Scan for the cell matching the given text and deliver its [X, Y] coordinate at center. 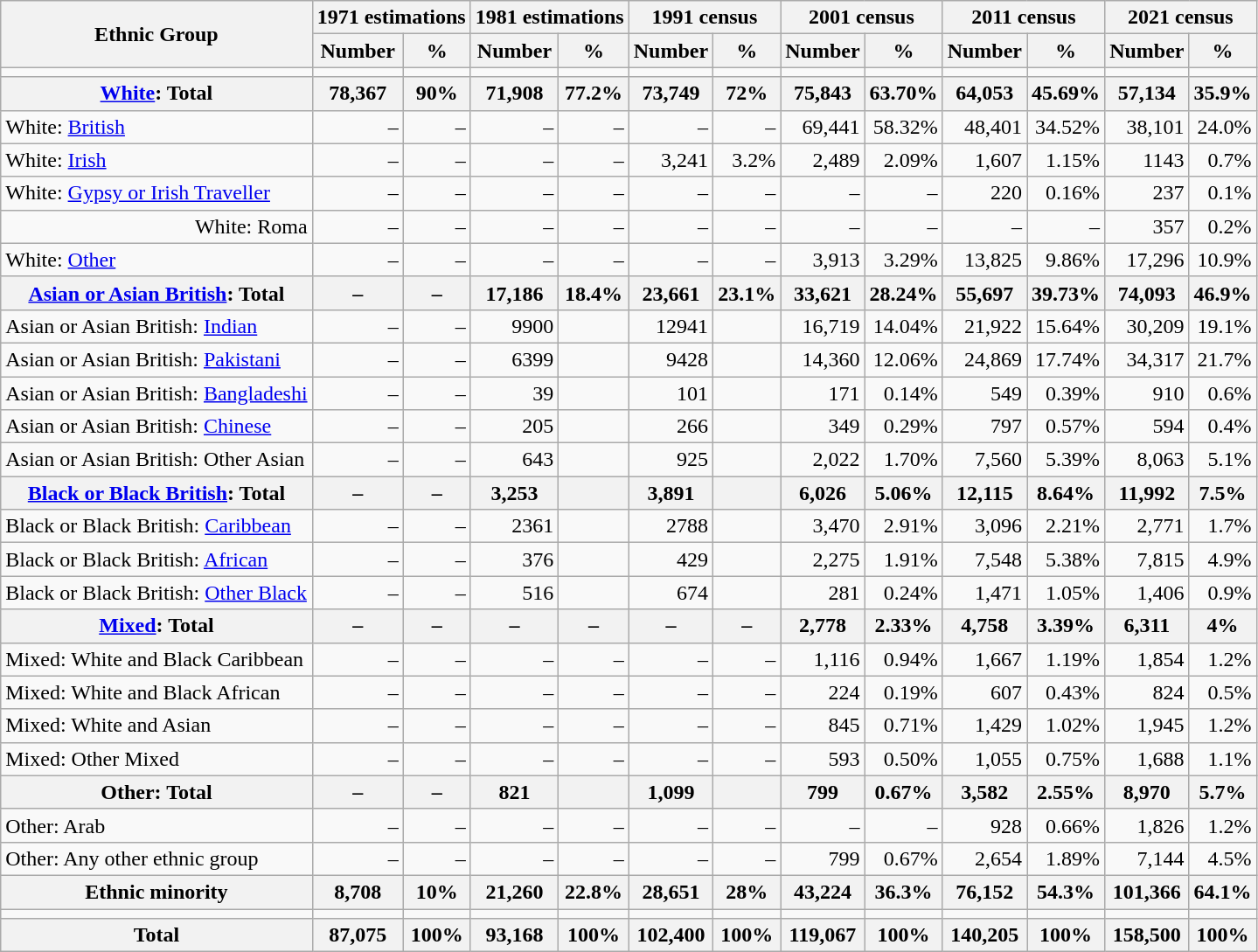
6399 [514, 359]
7,144 [1147, 858]
Ethnic minority [156, 892]
0.39% [1067, 393]
Black or Black British: Caribbean [156, 526]
Asian or Asian British: Bangladeshi [156, 393]
46.9% [1222, 293]
1.02% [1067, 726]
76,152 [984, 892]
4% [1222, 626]
5.1% [1222, 460]
54.3% [1067, 892]
14.04% [904, 326]
Other: Arab [156, 825]
12,115 [984, 493]
22.8% [594, 892]
0.24% [904, 593]
6,311 [1147, 626]
23,661 [671, 293]
3,470 [823, 526]
5.7% [1222, 792]
0.19% [904, 692]
Total [156, 935]
0.1% [1222, 193]
63.70% [904, 94]
43,224 [823, 892]
205 [514, 427]
1.05% [1067, 593]
2021 census [1180, 17]
4,758 [984, 626]
2,654 [984, 858]
1,116 [823, 659]
376 [514, 559]
71,908 [514, 94]
1,667 [984, 659]
1,055 [984, 759]
6,026 [823, 493]
2.09% [904, 160]
3.2% [747, 160]
38,101 [1147, 127]
2,022 [823, 460]
5.38% [1067, 559]
Mixed: White and Asian [156, 726]
266 [671, 427]
158,500 [1147, 935]
0.4% [1222, 427]
23.1% [747, 293]
10% [437, 892]
7.5% [1222, 493]
1,406 [1147, 593]
101,366 [1147, 892]
928 [984, 825]
3,241 [671, 160]
1.70% [904, 460]
516 [514, 593]
Mixed: White and Black African [156, 692]
Ethnic Group [156, 34]
Asian or Asian British: Chinese [156, 427]
White: British [156, 127]
3.29% [904, 260]
0.75% [1067, 759]
171 [823, 393]
93,168 [514, 935]
5.39% [1067, 460]
11,992 [1147, 493]
2.21% [1067, 526]
3,096 [984, 526]
Mixed: Total [156, 626]
2361 [514, 526]
910 [1147, 393]
Black or Black British: African [156, 559]
8,970 [1147, 792]
2788 [671, 526]
3,913 [823, 260]
48,401 [984, 127]
2,778 [823, 626]
21,922 [984, 326]
28,651 [671, 892]
237 [1147, 193]
549 [984, 393]
429 [671, 559]
2011 census [1023, 17]
White: Irish [156, 160]
8.64% [1067, 493]
17,296 [1147, 260]
White: Other [156, 260]
57,134 [1147, 94]
1.1% [1222, 759]
30,209 [1147, 326]
72% [747, 94]
14,360 [823, 359]
73,749 [671, 94]
21.7% [1222, 359]
1.19% [1067, 659]
12941 [671, 326]
9428 [671, 359]
35.9% [1222, 94]
White: Total [156, 94]
101 [671, 393]
69,441 [823, 127]
15.64% [1067, 326]
1.7% [1222, 526]
0.50% [904, 759]
74,093 [1147, 293]
0.43% [1067, 692]
0.7% [1222, 160]
0.57% [1067, 427]
13,825 [984, 260]
0.2% [1222, 226]
821 [514, 792]
1,945 [1147, 726]
18.4% [594, 293]
2.91% [904, 526]
1.89% [1067, 858]
2,275 [823, 559]
1991 census [705, 17]
28.24% [904, 293]
24,869 [984, 359]
5.06% [904, 493]
349 [823, 427]
21,260 [514, 892]
10.9% [1222, 260]
Black or Black British: Total [156, 493]
3,253 [514, 493]
7,548 [984, 559]
1,429 [984, 726]
Other: Any other ethnic group [156, 858]
797 [984, 427]
1,471 [984, 593]
90% [437, 94]
1981 estimations [549, 17]
36.3% [904, 892]
64.1% [1222, 892]
Asian or Asian British: Other Asian [156, 460]
220 [984, 193]
64,053 [984, 94]
87,075 [358, 935]
4.5% [1222, 858]
28% [747, 892]
845 [823, 726]
39.73% [1067, 293]
102,400 [671, 935]
39 [514, 393]
0.14% [904, 393]
1143 [1147, 160]
594 [1147, 427]
0.71% [904, 726]
8,063 [1147, 460]
77.2% [594, 94]
119,067 [823, 935]
Asian or Asian British: Total [156, 293]
Asian or Asian British: Indian [156, 326]
824 [1147, 692]
2,489 [823, 160]
0.6% [1222, 393]
357 [1147, 226]
607 [984, 692]
1.15% [1067, 160]
Other: Total [156, 792]
0.5% [1222, 692]
19.1% [1222, 326]
55,697 [984, 293]
Mixed: White and Black Caribbean [156, 659]
White: Gypsy or Irish Traveller [156, 193]
2.55% [1067, 792]
2001 census [862, 17]
3.39% [1067, 626]
Asian or Asian British: Pakistani [156, 359]
2.33% [904, 626]
1,607 [984, 160]
Mixed: Other Mixed [156, 759]
12.06% [904, 359]
593 [823, 759]
75,843 [823, 94]
33,621 [823, 293]
16,719 [823, 326]
1971 estimations [392, 17]
925 [671, 460]
1,826 [1147, 825]
0.66% [1067, 825]
2,771 [1147, 526]
674 [671, 593]
8,708 [358, 892]
3,582 [984, 792]
3,891 [671, 493]
224 [823, 692]
4.9% [1222, 559]
0.94% [904, 659]
9.86% [1067, 260]
78,367 [358, 94]
7,560 [984, 460]
7,815 [1147, 559]
17,186 [514, 293]
17.74% [1067, 359]
58.32% [904, 127]
White: Roma [156, 226]
24.0% [1222, 127]
45.69% [1067, 94]
9900 [514, 326]
0.9% [1222, 593]
0.29% [904, 427]
1,854 [1147, 659]
140,205 [984, 935]
281 [823, 593]
1.91% [904, 559]
34,317 [1147, 359]
0.16% [1067, 193]
643 [514, 460]
Black or Black British: Other Black [156, 593]
1,099 [671, 792]
34.52% [1067, 127]
1,688 [1147, 759]
